From the cell containing the given text, extract its center point as [X, Y] coordinate. 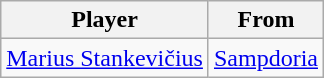
Sampdoria [266, 58]
Player [105, 20]
From [266, 20]
Marius Stankevičius [105, 58]
